Extract the (X, Y) coordinate from the center of the cell holding the provided text.  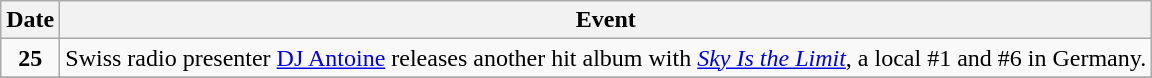
Swiss radio presenter DJ Antoine releases another hit album with Sky Is the Limit, a local #1 and #6 in Germany. (606, 58)
Date (30, 20)
25 (30, 58)
Event (606, 20)
